Locate the cell with the specified text and output its (x, y) center coordinate. 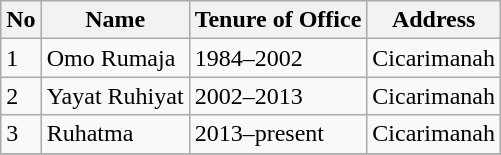
1 (21, 58)
1984–2002 (278, 58)
Yayat Ruhiyat (115, 96)
3 (21, 134)
2013–present (278, 134)
2002–2013 (278, 96)
Name (115, 20)
No (21, 20)
Address (434, 20)
Omo Rumaja (115, 58)
2 (21, 96)
Ruhatma (115, 134)
Tenure of Office (278, 20)
